Return [X, Y] of the center of cell containing provided text 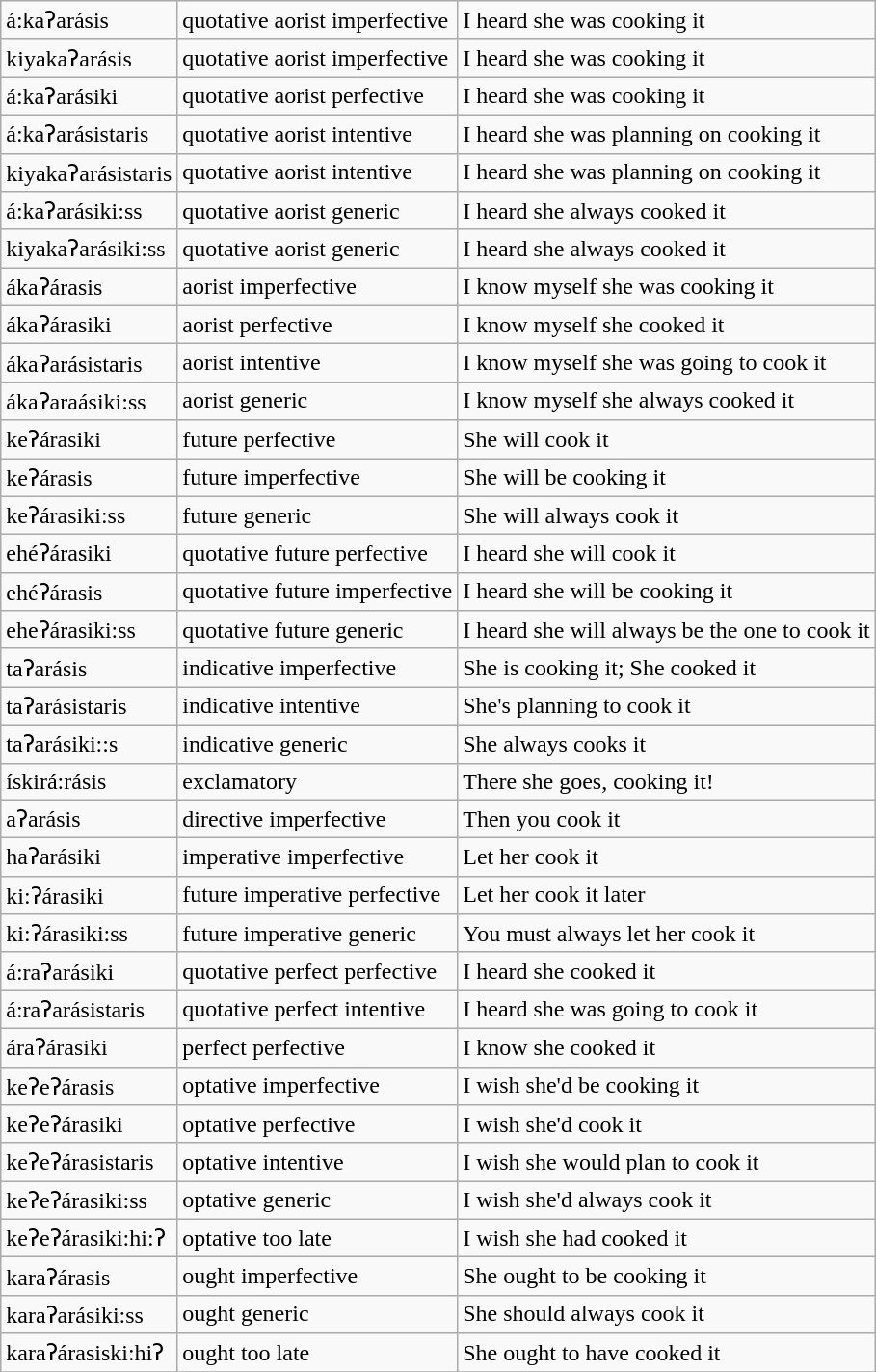
taʔarásiki::s [89, 744]
ehéʔárasis [89, 592]
ought too late [318, 1353]
ákaʔarásistaris [89, 363]
I wish she'd be cooking it [667, 1086]
imperative imperfective [318, 857]
áraʔárasiki [89, 1047]
ehéʔárasiki [89, 554]
kiyakaʔarásiki:ss [89, 249]
She is cooking it; She cooked it [667, 668]
keʔeʔárasistaris [89, 1162]
I wish she'd cook it [667, 1124]
She's planning to cook it [667, 706]
quotative aorist perfective [318, 96]
ki:ʔárasiki [89, 895]
directive imperfective [318, 819]
indicative intentive [318, 706]
ought imperfective [318, 1277]
á:kaʔarásis [89, 20]
future generic [318, 515]
She always cooks it [667, 744]
quotative perfect intentive [318, 1010]
ákaʔárasiki [89, 325]
optative generic [318, 1200]
There she goes, cooking it! [667, 781]
keʔeʔárasiki:ss [89, 1200]
future imperative generic [318, 934]
keʔeʔárasiki:hi:ʔ [89, 1238]
future perfective [318, 439]
quotative perfect perfective [318, 971]
keʔárasis [89, 478]
quotative future perfective [318, 554]
I heard she was going to cook it [667, 1010]
I heard she will cook it [667, 554]
I know myself she was going to cook it [667, 363]
optative too late [318, 1238]
exclamatory [318, 781]
ákaʔaraásiki:ss [89, 401]
aorist perfective [318, 325]
She ought to have cooked it [667, 1353]
I know myself she always cooked it [667, 401]
perfect perfective [318, 1047]
karaʔarásiki:ss [89, 1314]
future imperfective [318, 478]
indicative generic [318, 744]
I wish she'd always cook it [667, 1200]
Let her cook it later [667, 895]
kiyakaʔarásis [89, 58]
á:kaʔarásistaris [89, 134]
taʔarásis [89, 668]
keʔeʔárasis [89, 1086]
kiyakaʔarásistaris [89, 172]
indicative imperfective [318, 668]
aorist intentive [318, 363]
I heard she will be cooking it [667, 592]
haʔarásiki [89, 857]
She will always cook it [667, 515]
karaʔárasiski:hiʔ [89, 1353]
I wish she would plan to cook it [667, 1162]
quotative future generic [318, 630]
I know myself she cooked it [667, 325]
optative imperfective [318, 1086]
taʔarásistaris [89, 706]
ákaʔárasis [89, 287]
optative intentive [318, 1162]
Let her cook it [667, 857]
keʔárasiki [89, 439]
keʔárasiki:ss [89, 515]
ki:ʔárasiki:ss [89, 934]
You must always let her cook it [667, 934]
Then you cook it [667, 819]
She ought to be cooking it [667, 1277]
I heard she cooked it [667, 971]
ískirá:rásis [89, 781]
keʔeʔárasiki [89, 1124]
I know myself she was cooking it [667, 287]
á:kaʔarásiki:ss [89, 211]
I know she cooked it [667, 1047]
optative perfective [318, 1124]
á:raʔarásistaris [89, 1010]
future imperative perfective [318, 895]
She will cook it [667, 439]
karaʔárasis [89, 1277]
eheʔárasiki:ss [89, 630]
She will be cooking it [667, 478]
I heard she will always be the one to cook it [667, 630]
I wish she had cooked it [667, 1238]
ought generic [318, 1314]
aʔarásis [89, 819]
She should always cook it [667, 1314]
aorist generic [318, 401]
á:kaʔarásiki [89, 96]
á:raʔarásiki [89, 971]
quotative future imperfective [318, 592]
aorist imperfective [318, 287]
